Determine the (X, Y) coordinate at the center of the cell enclosing the given text.  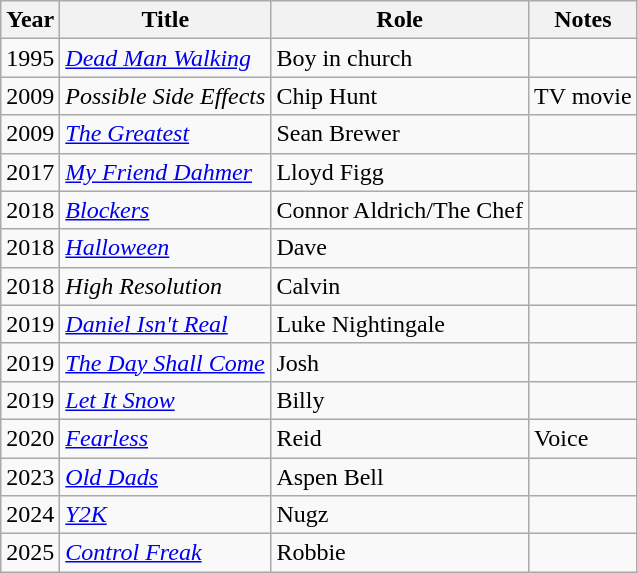
Daniel Isn't Real (166, 324)
2025 (30, 553)
Y2K (166, 515)
Chip Hunt (400, 96)
Nugz (400, 515)
Aspen Bell (400, 477)
The Greatest (166, 134)
Calvin (400, 286)
Let It Snow (166, 400)
Robbie (400, 553)
Year (30, 20)
Billy (400, 400)
Halloween (166, 248)
The Day Shall Come (166, 362)
Sean Brewer (400, 134)
2024 (30, 515)
Connor Aldrich/The Chef (400, 210)
Notes (584, 20)
Old Dads (166, 477)
2023 (30, 477)
Fearless (166, 438)
2020 (30, 438)
Role (400, 20)
TV movie (584, 96)
Control Freak (166, 553)
Dead Man Walking (166, 58)
Title (166, 20)
High Resolution (166, 286)
Lloyd Figg (400, 172)
Josh (400, 362)
Luke Nightingale (400, 324)
My Friend Dahmer (166, 172)
Blockers (166, 210)
Boy in church (400, 58)
Dave (400, 248)
Reid (400, 438)
1995 (30, 58)
Voice (584, 438)
2017 (30, 172)
Possible Side Effects (166, 96)
